Return the (x, y) coordinate for the center point of the cell that contains the specified text.  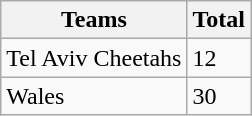
Wales (94, 96)
Teams (94, 20)
Tel Aviv Cheetahs (94, 58)
12 (219, 58)
Total (219, 20)
30 (219, 96)
